Output the (X, Y) coordinate of the center of the cell containing the given text.  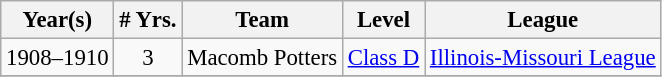
Macomb Potters (262, 58)
Class D (383, 58)
3 (148, 58)
# Yrs. (148, 20)
League (543, 20)
Year(s) (58, 20)
Illinois-Missouri League (543, 58)
Team (262, 20)
1908–1910 (58, 58)
Level (383, 20)
